For the text-containing cell, return its midpoint in [X, Y] coordinate format. 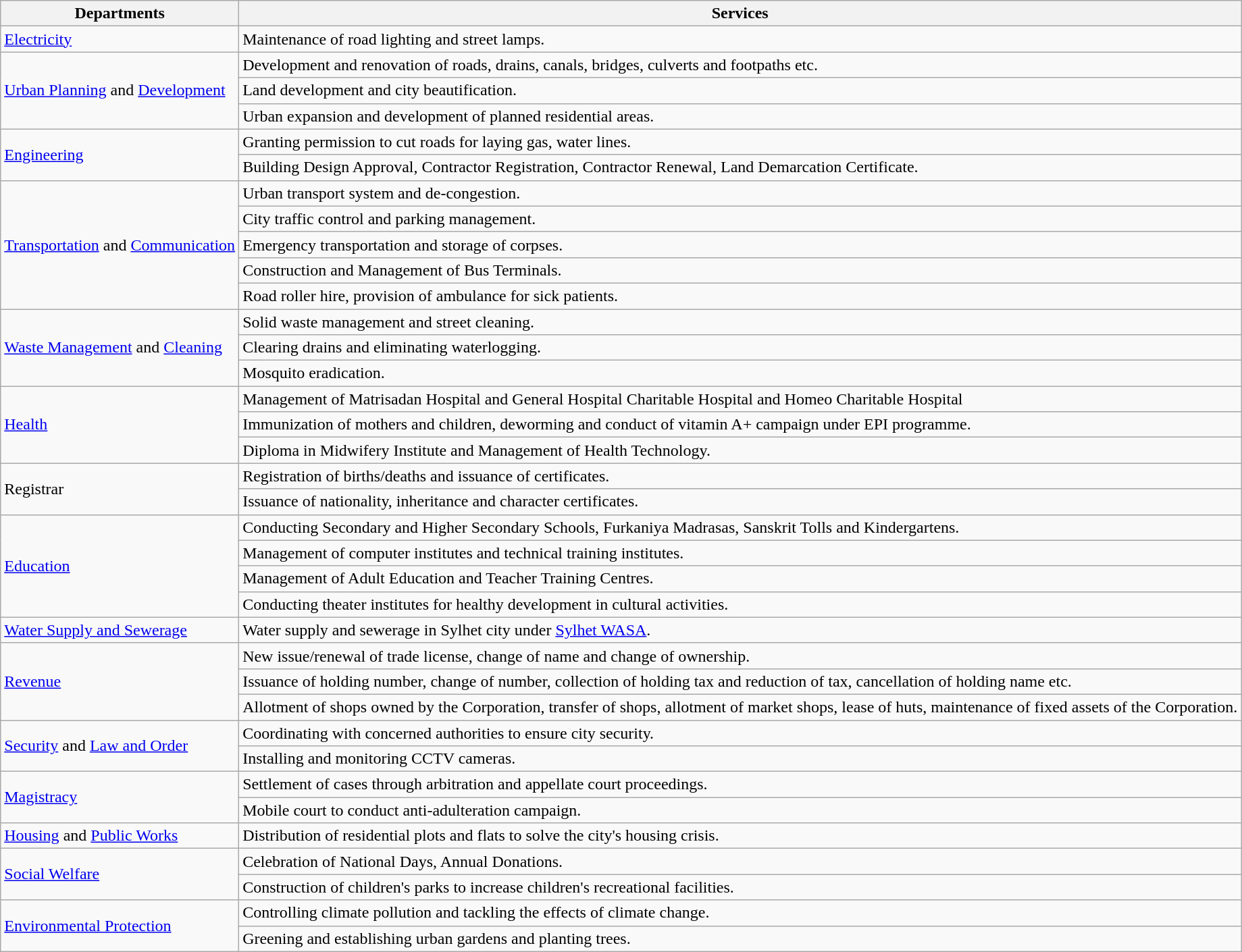
Road roller hire, provision of ambulance for sick patients. [740, 296]
Settlement of cases through arbitration and appellate court proceedings. [740, 785]
Health [120, 425]
Diploma in Midwifery Institute and Management of Health Technology. [740, 450]
Housing and Public Works [120, 836]
Education [120, 566]
Granting permission to cut roads for laying gas, water lines. [740, 142]
Management of computer institutes and technical training institutes. [740, 553]
Installing and monitoring CCTV cameras. [740, 759]
Conducting Secondary and Higher Secondary Schools, Furkaniya Madrasas, Sanskrit Tolls and Kindergartens. [740, 527]
Environmental Protection [120, 926]
Distribution of residential plots and flats to solve the city's housing crisis. [740, 836]
Mosquito eradication. [740, 373]
Urban expansion and development of planned residential areas. [740, 116]
Management of Matrisadan Hospital and General Hospital Charitable Hospital and Homeo Charitable Hospital [740, 399]
Coordinating with concerned authorities to ensure city security. [740, 733]
City traffic control and parking management. [740, 219]
Mobile court to conduct anti-adulteration campaign. [740, 810]
Registration of births/deaths and issuance of certificates. [740, 476]
Engineering [120, 155]
Construction and Management of Bus Terminals. [740, 270]
Land development and city beautification. [740, 90]
Water supply and sewerage in Sylhet city under Sylhet WASA. [740, 630]
Solid waste management and street cleaning. [740, 322]
New issue/renewal of trade license, change of name and change of ownership. [740, 656]
Construction of children's parks to increase children's recreational facilities. [740, 887]
Emergency transportation and storage of corpses. [740, 244]
Urban Planning and Development [120, 90]
Transportation and Communication [120, 244]
Clearing drains and eliminating waterlogging. [740, 348]
Controlling climate pollution and tackling the effects of climate change. [740, 913]
Electricity [120, 39]
Maintenance of road lighting and street lamps. [740, 39]
Registrar [120, 489]
Issuance of nationality, inheritance and character certificates. [740, 502]
Urban transport system and de-congestion. [740, 193]
Revenue [120, 681]
Magistracy [120, 797]
Development and renovation of roads, drains, canals, bridges, culverts and footpaths etc. [740, 65]
Issuance of holding number, change of number, collection of holding tax and reduction of tax, cancellation of holding name etc. [740, 681]
Celebration of National Days, Annual Donations. [740, 862]
Conducting theater institutes for healthy development in cultural activities. [740, 604]
Waste Management and Cleaning [120, 348]
Building Design Approval, Contractor Registration, Contractor Renewal, Land Demarcation Certificate. [740, 167]
Immunization of mothers and children, deworming and conduct of vitamin A+ campaign under EPI programme. [740, 425]
Services [740, 14]
Departments [120, 14]
Management of Adult Education and Teacher Training Centres. [740, 579]
Security and Law and Order [120, 745]
Greening and establishing urban gardens and planting trees. [740, 938]
Water Supply and Sewerage [120, 630]
Social Welfare [120, 874]
